Search for the cell housing the specified text and yield its (X, Y) center coordinate. 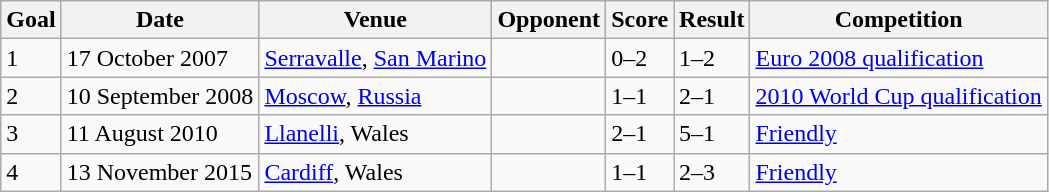
Euro 2008 qualification (898, 58)
1 (31, 58)
Result (712, 20)
2–3 (712, 172)
Venue (376, 20)
4 (31, 172)
Cardiff, Wales (376, 172)
Llanelli, Wales (376, 134)
2 (31, 96)
11 August 2010 (160, 134)
Moscow, Russia (376, 96)
10 September 2008 (160, 96)
Competition (898, 20)
Goal (31, 20)
17 October 2007 (160, 58)
Score (640, 20)
Date (160, 20)
Serravalle, San Marino (376, 58)
3 (31, 134)
5–1 (712, 134)
2010 World Cup qualification (898, 96)
Opponent (549, 20)
13 November 2015 (160, 172)
1–2 (712, 58)
0–2 (640, 58)
